Capture the cell that displays the provided text and extract its (X, Y) central coordinate. 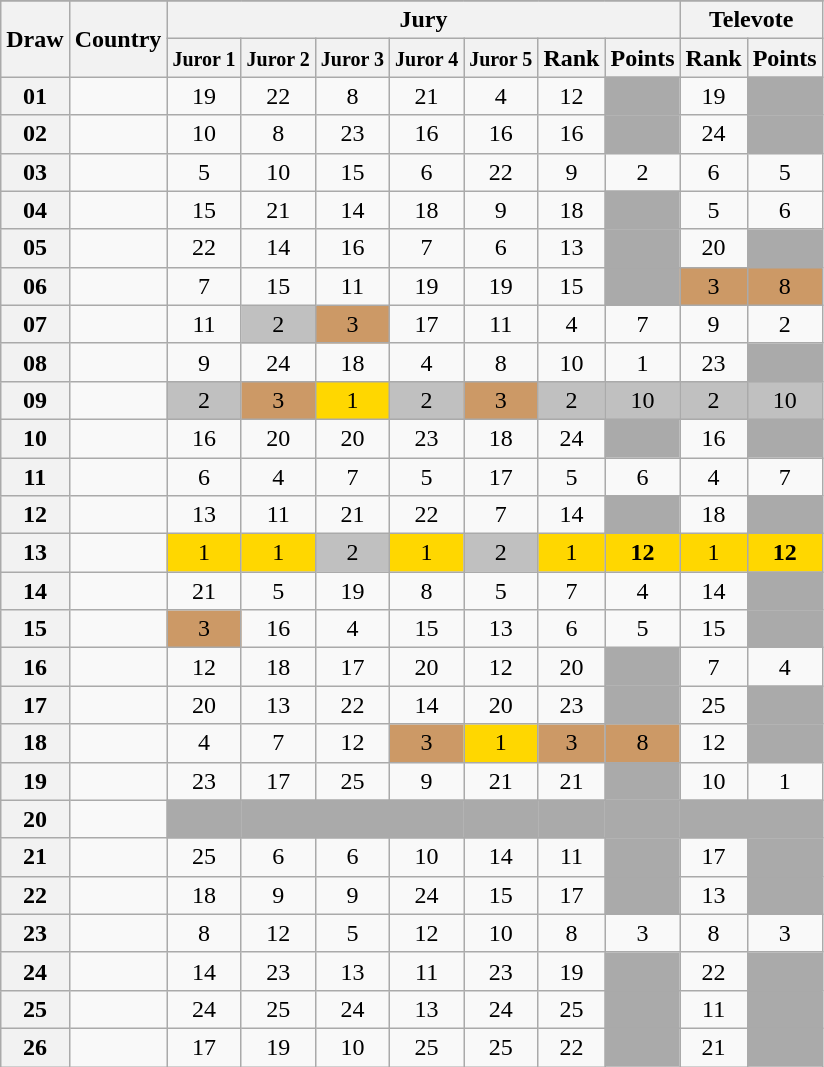
Televote (751, 20)
02 (35, 134)
Jury (424, 20)
26 (35, 1047)
Juror 5 (501, 58)
01 (35, 96)
Juror 3 (352, 58)
Juror 2 (278, 58)
09 (35, 400)
04 (35, 210)
06 (35, 286)
Juror 4 (426, 58)
03 (35, 172)
Country (118, 39)
07 (35, 324)
08 (35, 362)
Juror 1 (204, 58)
05 (35, 248)
Draw (35, 39)
